Detect which cell encompasses the target text, then output its [x, y] center coordinate. 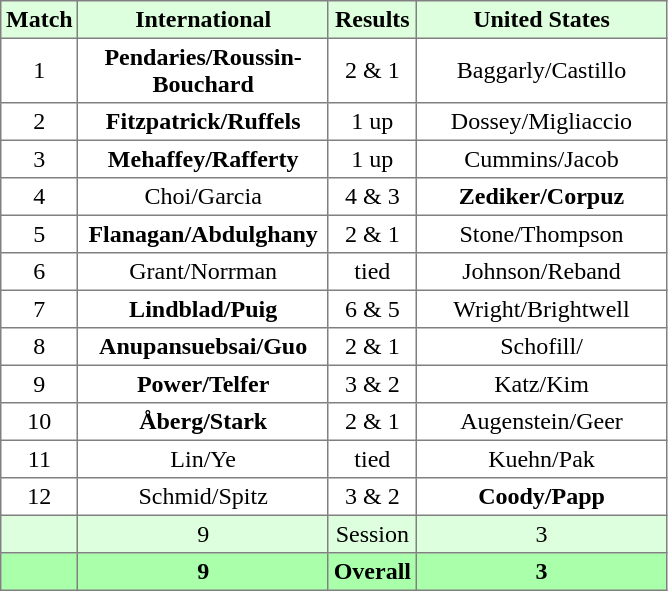
Pendaries/Roussin-Bouchard [203, 70]
International [203, 20]
4 & 3 [372, 197]
Johnson/Reband [541, 272]
Åberg/Stark [203, 422]
Results [372, 20]
United States [541, 20]
6 [40, 272]
Anupansuebsai/Guo [203, 347]
Mehaffey/Rafferty [203, 159]
Coody/Papp [541, 497]
Session [372, 534]
Lin/Ye [203, 459]
2 [40, 122]
1 [40, 70]
Katz/Kim [541, 384]
Overall [372, 572]
Grant/Norrman [203, 272]
Power/Telfer [203, 384]
5 [40, 234]
7 [40, 309]
Zediker/Corpuz [541, 197]
Fitzpatrick/Ruffels [203, 122]
Stone/Thompson [541, 234]
10 [40, 422]
4 [40, 197]
Kuehn/Pak [541, 459]
Augenstein/Geer [541, 422]
Schofill/ [541, 347]
Choi/Garcia [203, 197]
Cummins/Jacob [541, 159]
Baggarly/Castillo [541, 70]
8 [40, 347]
Schmid/Spitz [203, 497]
12 [40, 497]
6 & 5 [372, 309]
Wright/Brightwell [541, 309]
Match [40, 20]
11 [40, 459]
Lindblad/Puig [203, 309]
Flanagan/Abdulghany [203, 234]
Dossey/Migliaccio [541, 122]
